From the cell containing the given text, extract its center point as [X, Y] coordinate. 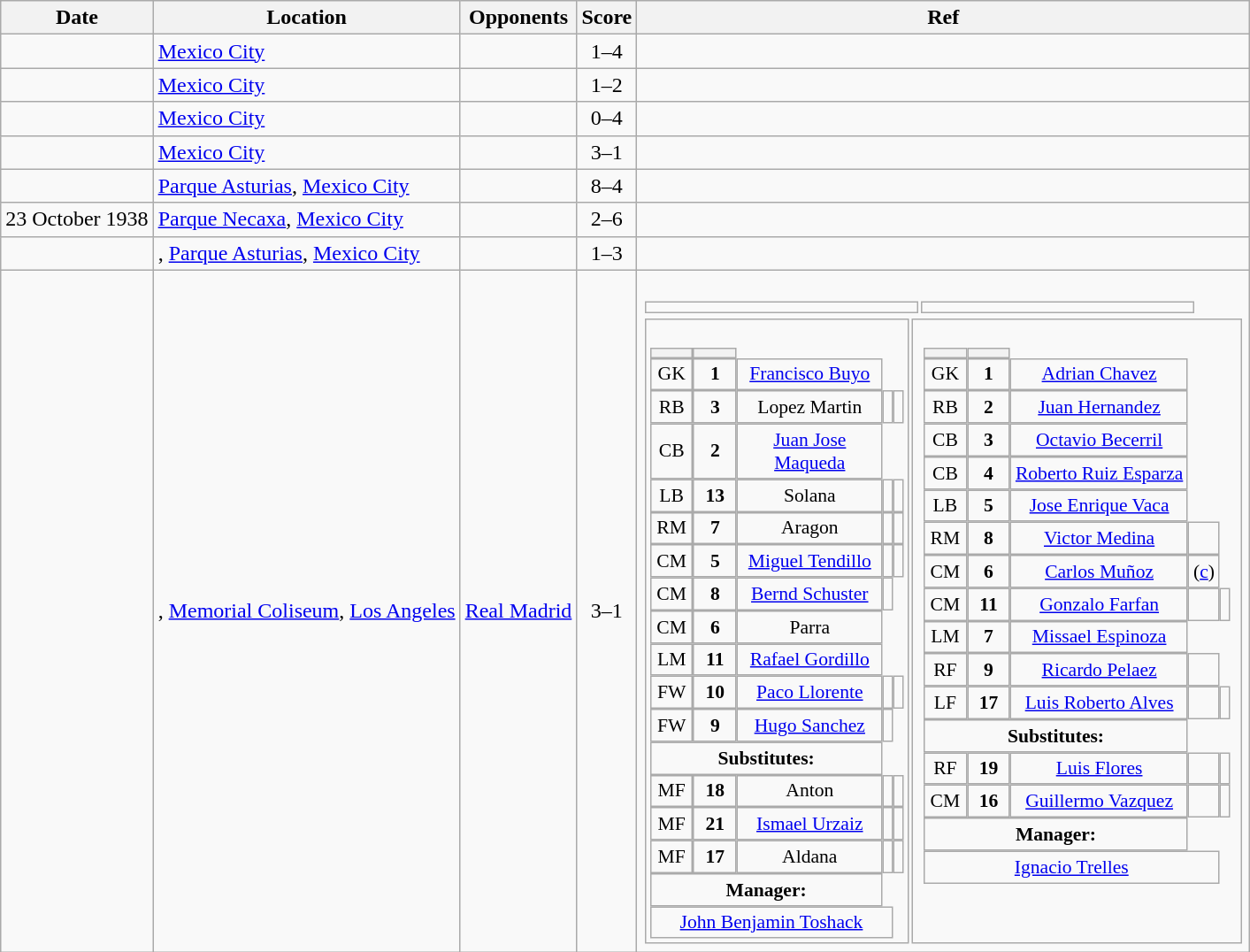
Juan Jose Maqueda [810, 451]
10 [715, 692]
Aldana [810, 856]
16 [989, 802]
Ricardo Pelaez [1099, 669]
Real Madrid [518, 610]
John Benjamin Toshack [771, 922]
Ismael Urzaiz [810, 823]
8–4 [607, 186]
Solana [810, 495]
Carlos Muñoz [1099, 572]
Aragon [810, 527]
Parque Necaxa, Mexico City [306, 219]
Parque Asturias, Mexico City [306, 186]
Location [306, 18]
Adrian Chavez [1099, 373]
1–2 [607, 85]
4 [989, 472]
Ignacio Trelles [1072, 867]
Juan Hernandez [1099, 407]
Roberto Ruiz Esparza [1099, 472]
2–6 [607, 219]
Rafael Gordillo [810, 660]
19 [989, 768]
Paco Llorente [810, 692]
Gonzalo Farfan [1099, 603]
Octavio Becerril [1099, 439]
(c) [1204, 572]
1–4 [607, 51]
Anton [810, 791]
Luis Roberto Alves [1099, 702]
Miguel Tendillo [810, 561]
Hugo Sanchez [810, 726]
13 [715, 495]
Date [77, 18]
Bernd Schuster [810, 593]
Ref [943, 18]
Lopez Martin [810, 407]
18 [715, 791]
Guillermo Vazquez [1099, 802]
Score [607, 18]
Francisco Buyo [810, 373]
21 [715, 823]
Jose Enrique Vaca [1099, 506]
, Memorial Coliseum, Los Angeles [306, 610]
Victor Medina [1099, 538]
, Parque Asturias, Mexico City [306, 253]
1–3 [607, 253]
Parra [810, 626]
0–4 [607, 119]
Opponents [518, 18]
LF [945, 702]
Luis Flores [1099, 768]
Missael Espinoza [1099, 637]
23 October 1938 [77, 219]
